For the text-containing cell, return its midpoint in (X, Y) coordinate format. 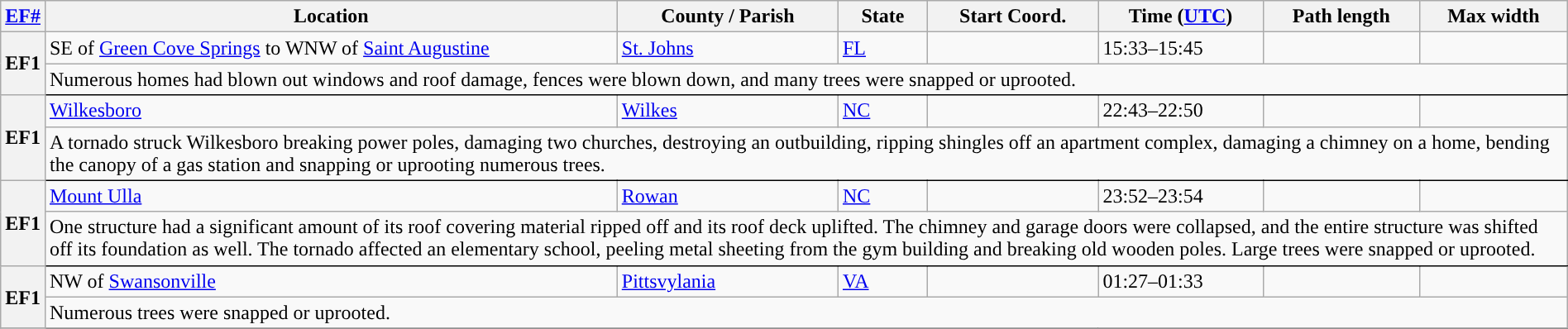
Max width (1494, 17)
22:43–22:50 (1181, 111)
Location (331, 17)
VA (882, 281)
Rowan (728, 196)
Mount Ulla (331, 196)
Pittsvylania (728, 281)
Wilkesboro (331, 111)
Numerous homes had blown out windows and roof damage, fences were blown down, and many trees were snapped or uprooted. (806, 79)
County / Parish (728, 17)
St. Johns (728, 48)
15:33–15:45 (1181, 48)
23:52–23:54 (1181, 196)
SE of Green Cove Springs to WNW of Saint Augustine (331, 48)
Start Coord. (1013, 17)
EF# (23, 17)
NW of Swansonville (331, 281)
Wilkes (728, 111)
01:27–01:33 (1181, 281)
State (882, 17)
Numerous trees were snapped or uprooted. (806, 312)
Time (UTC) (1181, 17)
FL (882, 48)
Path length (1341, 17)
